Find where the given text appears and provide that cell's center as [x, y] coordinate. 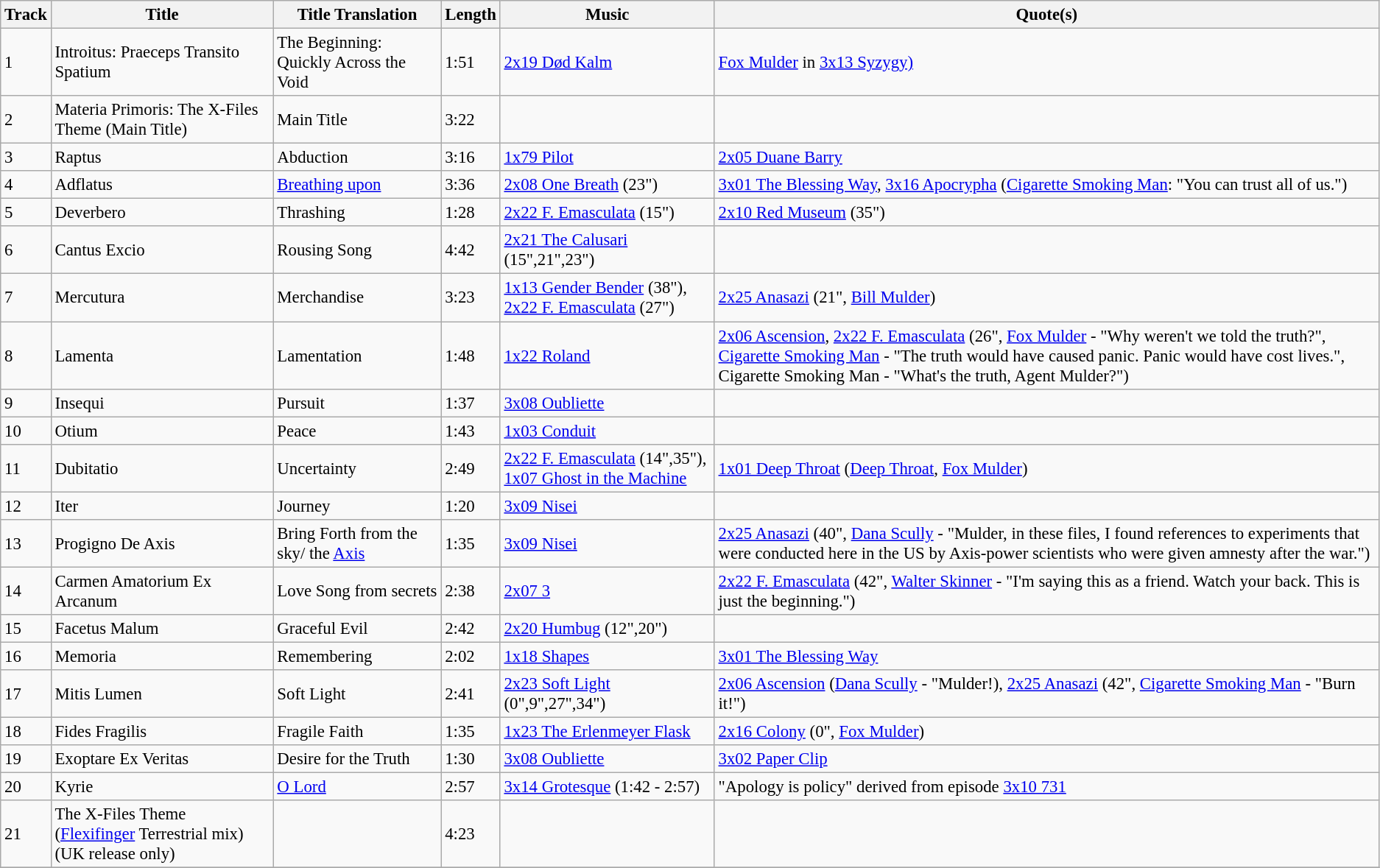
2x25 Anasazi (21", Bill Mulder) [1046, 297]
Lamenta [162, 356]
10 [26, 431]
Peace [357, 431]
Breathing upon [357, 185]
Mitis Lumen [162, 694]
3x01 The Blessing Way [1046, 656]
Main Title [357, 119]
2:38 [471, 590]
2:02 [471, 656]
1:43 [471, 431]
4 [26, 185]
12 [26, 506]
2x21 The Calusari (15",21",23") [607, 250]
2 [26, 119]
Bring Forth from the sky/ the Axis [357, 543]
Journey [357, 506]
2:49 [471, 468]
1:30 [471, 759]
15 [26, 629]
Fides Fragilis [162, 732]
3:22 [471, 119]
Merchandise [357, 297]
3:16 [471, 158]
Iter [162, 506]
1 [26, 63]
2x07 3 [607, 590]
1x03 Conduit [607, 431]
4:42 [471, 250]
Title Translation [357, 15]
Soft Light [357, 694]
9 [26, 403]
Exoptare Ex Veritas [162, 759]
2x22 F. Emasculata (14",35"), 1x07 Ghost in the Machine [607, 468]
14 [26, 590]
1x22 Roland [607, 356]
Graceful Evil [357, 629]
5 [26, 213]
3:23 [471, 297]
Cantus Excio [162, 250]
2x22 F. Emasculata (42", Walter Skinner - "I'm saying this as a friend. Watch your back. This is just the beginning.") [1046, 590]
Fox Mulder in 3x13 Syzygy) [1046, 63]
16 [26, 656]
20 [26, 787]
Lamentation [357, 356]
17 [26, 694]
1:37 [471, 403]
1x01 Deep Throat (Deep Throat, Fox Mulder) [1046, 468]
Facetus Malum [162, 629]
2x06 Ascension (Dana Scully - "Mulder!), 2x25 Anasazi (42", Cigarette Smoking Man - "Burn it!") [1046, 694]
2x22 F. Emasculata (15") [607, 213]
Title [162, 15]
1:51 [471, 63]
1:28 [471, 213]
2x08 One Breath (23") [607, 185]
2x23 Soft Light (0",9",27",34") [607, 694]
21 [26, 834]
Insequi [162, 403]
4:23 [471, 834]
1x79 Pilot [607, 158]
Rousing Song [357, 250]
Love Song from secrets [357, 590]
Adflatus [162, 185]
O Lord [357, 787]
8 [26, 356]
3x14 Grotesque (1:42 - 2:57) [607, 787]
Kyrie [162, 787]
Track [26, 15]
2x20 Humbug (12",20") [607, 629]
13 [26, 543]
The X-Files Theme (Flexifinger Terrestrial mix) (UK release only) [162, 834]
Length [471, 15]
3:36 [471, 185]
2x10 Red Museum (35") [1046, 213]
1x13 Gender Bender (38"), 2x22 F. Emasculata (27") [607, 297]
Abduction [357, 158]
The Beginning: Quickly Across the Void [357, 63]
Music [607, 15]
Introitus: Praeceps Transito Spatium [162, 63]
3x02 Paper Clip [1046, 759]
Dubitatio [162, 468]
2x05 Duane Barry [1046, 158]
1x23 The Erlenmeyer Flask [607, 732]
11 [26, 468]
Desire for the Truth [357, 759]
18 [26, 732]
2x16 Colony (0", Fox Mulder) [1046, 732]
Materia Primoris: The X-Files Theme (Main Title) [162, 119]
Raptus [162, 158]
"Apology is policy" derived from episode 3x10 731 [1046, 787]
Uncertainty [357, 468]
3 [26, 158]
Remembering [357, 656]
1x18 Shapes [607, 656]
Progigno De Axis [162, 543]
19 [26, 759]
1:48 [471, 356]
Quote(s) [1046, 15]
2:57 [471, 787]
Thrashing [357, 213]
2:42 [471, 629]
Deverbero [162, 213]
3x01 The Blessing Way, 3x16 Apocrypha (Cigarette Smoking Man: "You can trust all of us.") [1046, 185]
1:20 [471, 506]
2:41 [471, 694]
2x19 Død Kalm [607, 63]
Mercutura [162, 297]
Carmen Amatorium Ex Arcanum [162, 590]
6 [26, 250]
Fragile Faith [357, 732]
Otium [162, 431]
Pursuit [357, 403]
7 [26, 297]
Memoria [162, 656]
